Find where the given text appears and provide that cell's center as [X, Y] coordinate. 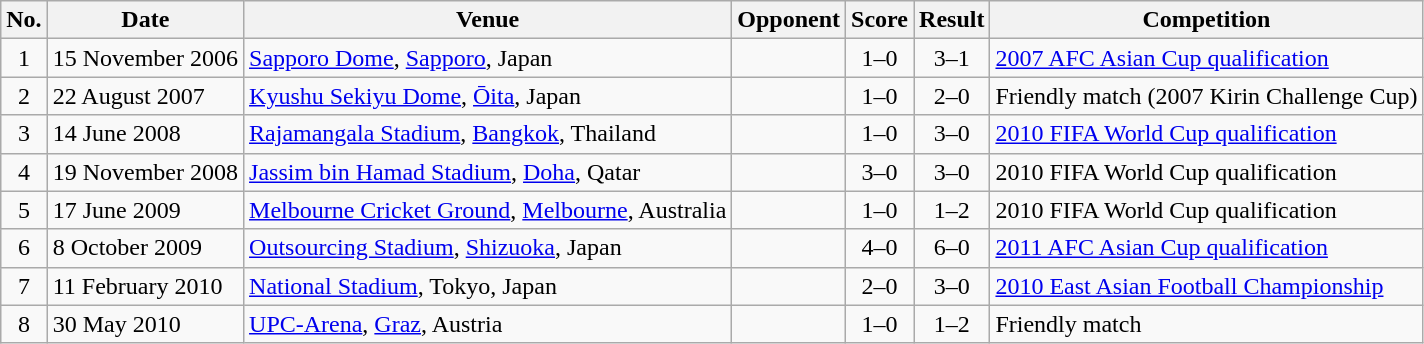
17 June 2009 [145, 210]
5 [24, 210]
No. [24, 20]
Opponent [789, 20]
Kyushu Sekiyu Dome, Ōita, Japan [488, 96]
8 [24, 324]
11 February 2010 [145, 286]
UPC-Arena, Graz, Austria [488, 324]
Score [880, 20]
Melbourne Cricket Ground, Melbourne, Australia [488, 210]
Jassim bin Hamad Stadium, Doha, Qatar [488, 172]
2 [24, 96]
6–0 [952, 248]
Result [952, 20]
Venue [488, 20]
4–0 [880, 248]
Date [145, 20]
2010 East Asian Football Championship [1206, 286]
Outsourcing Stadium, Shizuoka, Japan [488, 248]
Friendly match [1206, 324]
2011 AFC Asian Cup qualification [1206, 248]
4 [24, 172]
Friendly match (2007 Kirin Challenge Cup) [1206, 96]
14 June 2008 [145, 134]
Sapporo Dome, Sapporo, Japan [488, 58]
19 November 2008 [145, 172]
7 [24, 286]
Competition [1206, 20]
1 [24, 58]
30 May 2010 [145, 324]
3 [24, 134]
22 August 2007 [145, 96]
3–1 [952, 58]
15 November 2006 [145, 58]
2007 AFC Asian Cup qualification [1206, 58]
Rajamangala Stadium, Bangkok, Thailand [488, 134]
6 [24, 248]
8 October 2009 [145, 248]
National Stadium, Tokyo, Japan [488, 286]
